Return (x, y) of the center of cell containing provided text 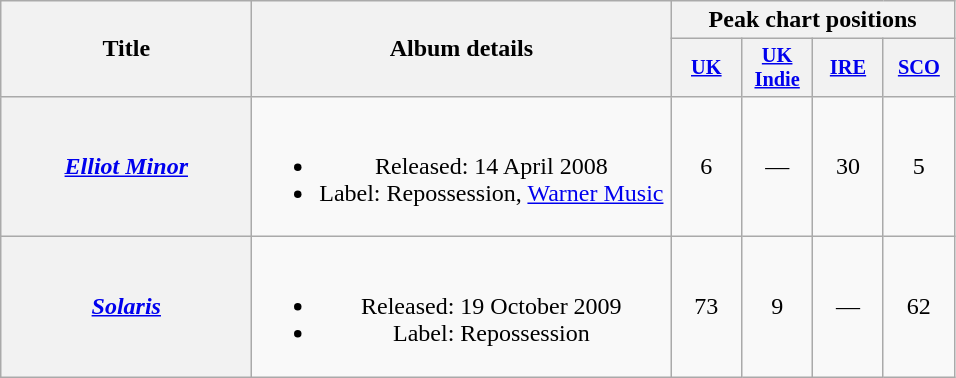
30 (848, 166)
SCO (918, 68)
UK Indie (778, 68)
Title (126, 49)
Album details (462, 49)
9 (778, 307)
73 (706, 307)
Peak chart positions (812, 20)
5 (918, 166)
IRE (848, 68)
Solaris (126, 307)
Elliot Minor (126, 166)
Released: 19 October 2009Label: Repossession (462, 307)
UK (706, 68)
Released: 14 April 2008Label: Repossession, Warner Music (462, 166)
6 (706, 166)
62 (918, 307)
